Extract the (X, Y) coordinate from the center of the cell holding the provided text.  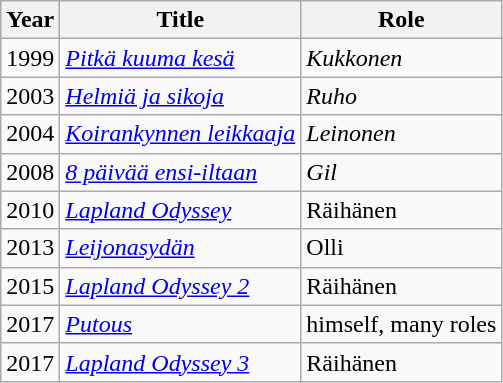
1999 (30, 58)
Ruho (402, 96)
Role (402, 20)
Helmiä ja sikoja (180, 96)
2004 (30, 134)
himself, many roles (402, 324)
2003 (30, 96)
Year (30, 20)
Gil (402, 172)
Koirankynnen leikkaaja (180, 134)
Lapland Odyssey 2 (180, 286)
Leinonen (402, 134)
2015 (30, 286)
Pitkä kuuma kesä (180, 58)
2008 (30, 172)
Lapland Odyssey (180, 210)
Putous (180, 324)
8 päivää ensi-iltaan (180, 172)
2013 (30, 248)
Kukkonen (402, 58)
Lapland Odyssey 3 (180, 362)
Leijonasydän (180, 248)
Olli (402, 248)
2010 (30, 210)
Title (180, 20)
